Scan for the cell matching the given text and deliver its (x, y) coordinate at center. 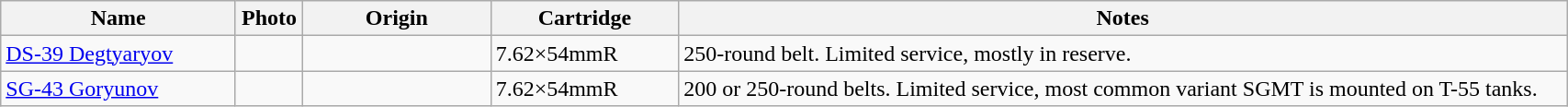
200 or 250-round belts. Limited service, most common variant SGMT is mounted on T-55 tanks. (1122, 89)
Origin (397, 18)
SG-43 Goryunov (118, 89)
DS-39 Degtyaryov (118, 53)
Photo (268, 18)
Cartridge (584, 18)
250-round belt. Limited service, mostly in reserve. (1122, 53)
Notes (1122, 18)
Name (118, 18)
